Output the [x, y] coordinate of the center of the cell containing the given text.  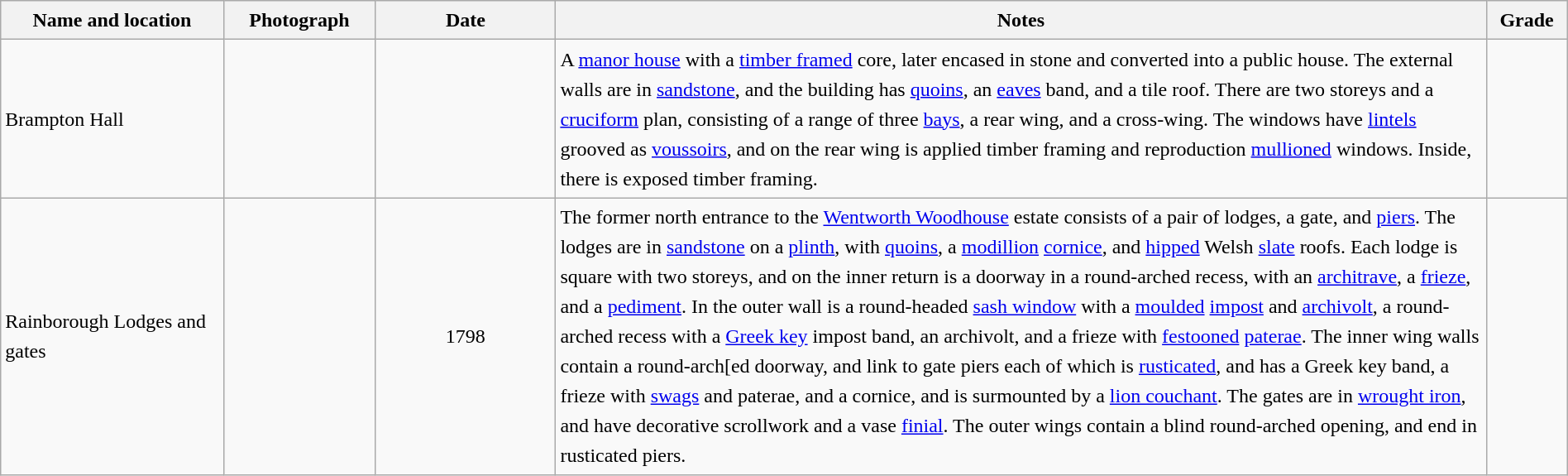
1798 [466, 336]
Rainborough Lodges and gates [112, 336]
Photograph [299, 20]
Notes [1021, 20]
Name and location [112, 20]
Date [466, 20]
Grade [1527, 20]
Brampton Hall [112, 119]
